Provide the [x, y] coordinate of the cell's center where the given text is located.  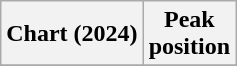
Peakposition [189, 34]
Chart (2024) [72, 34]
